Locate the cell with the specified text and output its (x, y) center coordinate. 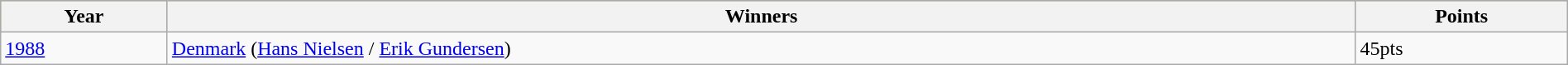
Year (84, 17)
Points (1461, 17)
1988 (84, 48)
Denmark (Hans Nielsen / Erik Gundersen) (761, 48)
Winners (761, 17)
45pts (1461, 48)
